Determine the [X, Y] coordinate at the center of the cell enclosing the given text.  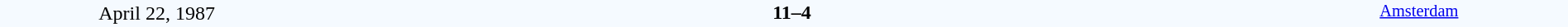
11–4 [791, 12]
April 22, 1987 [157, 13]
Amsterdam [1419, 13]
